Scan for the cell matching the given text and deliver its [x, y] coordinate at center. 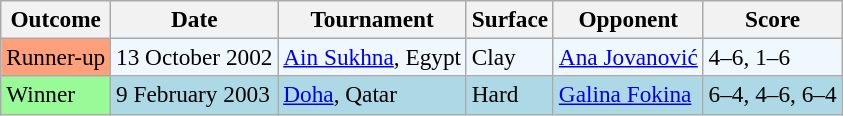
Opponent [628, 19]
Score [772, 19]
Winner [56, 95]
Ain Sukhna, Egypt [372, 57]
13 October 2002 [194, 57]
Ana Jovanović [628, 57]
4–6, 1–6 [772, 57]
Clay [510, 57]
Surface [510, 19]
Outcome [56, 19]
Date [194, 19]
Doha, Qatar [372, 95]
Runner-up [56, 57]
Tournament [372, 19]
9 February 2003 [194, 95]
Galina Fokina [628, 95]
6–4, 4–6, 6–4 [772, 95]
Hard [510, 95]
